Output the (x, y) coordinate of the center of the cell containing the given text.  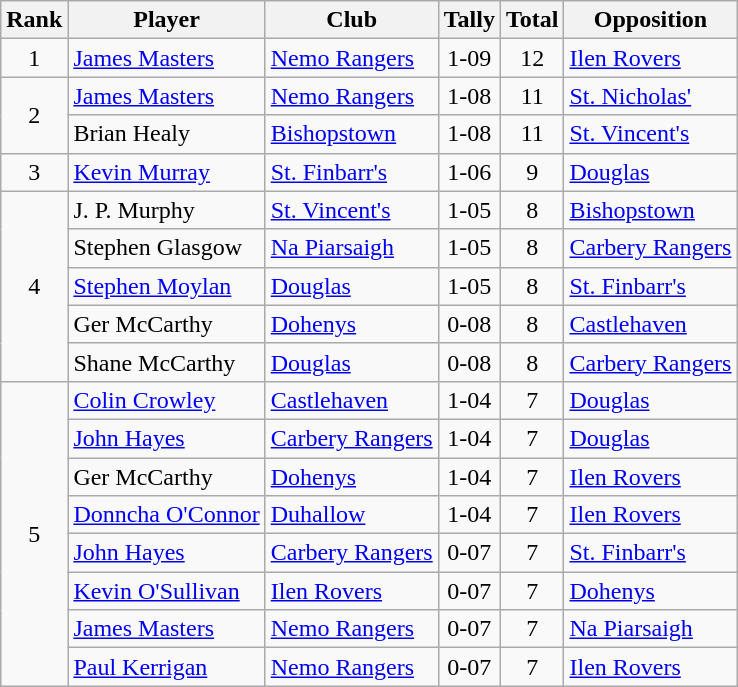
Shane McCarthy (166, 362)
Paul Kerrigan (166, 667)
St. Nicholas' (650, 96)
Tally (469, 20)
Opposition (650, 20)
Kevin O'Sullivan (166, 591)
Club (352, 20)
3 (34, 172)
Stephen Moylan (166, 286)
1 (34, 58)
5 (34, 533)
Brian Healy (166, 134)
1-06 (469, 172)
Duhallow (352, 515)
Rank (34, 20)
Donncha O'Connor (166, 515)
Total (532, 20)
4 (34, 286)
9 (532, 172)
Player (166, 20)
J. P. Murphy (166, 210)
Kevin Murray (166, 172)
12 (532, 58)
Stephen Glasgow (166, 248)
Colin Crowley (166, 400)
1-09 (469, 58)
2 (34, 115)
